Extract the [X, Y] coordinate from the center of the cell holding the provided text.  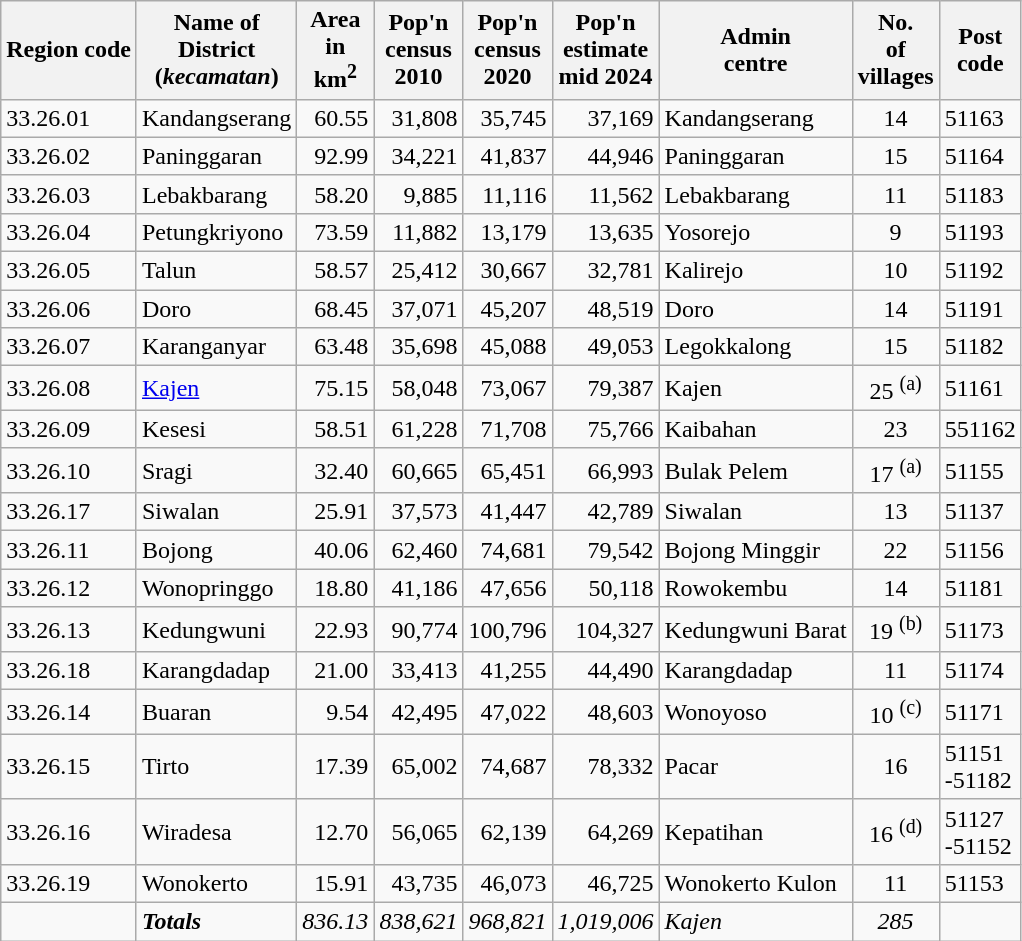
51151-51182 [980, 766]
41,255 [508, 671]
33,413 [418, 671]
25,412 [418, 271]
51173 [980, 630]
Petungkriyono [216, 232]
Karanganyar [216, 347]
51183 [980, 194]
Buaran [216, 712]
73.59 [336, 232]
Pop'nestimatemid 2024 [606, 50]
Region code [69, 50]
Area inkm2 [336, 50]
65,002 [418, 766]
51153 [980, 883]
Pop'ncensus2010 [418, 50]
17.39 [336, 766]
75,766 [606, 429]
78,332 [606, 766]
41,837 [508, 156]
838,621 [418, 921]
33.26.13 [69, 630]
Sragi [216, 470]
33.26.02 [69, 156]
62,460 [418, 550]
75.15 [336, 388]
90,774 [418, 630]
33.26.01 [69, 118]
33.26.04 [69, 232]
836.13 [336, 921]
Kedungwuni [216, 630]
51164 [980, 156]
11,882 [418, 232]
9,885 [418, 194]
Yosorejo [756, 232]
968,821 [508, 921]
33.26.19 [69, 883]
49,053 [606, 347]
44,946 [606, 156]
61,228 [418, 429]
1,019,006 [606, 921]
19 (b) [896, 630]
60,665 [418, 470]
37,169 [606, 118]
Bojong [216, 550]
551162 [980, 429]
33.26.10 [69, 470]
Bojong Minggir [756, 550]
Kesesi [216, 429]
65,451 [508, 470]
13,635 [606, 232]
79,542 [606, 550]
46,725 [606, 883]
25 (a) [896, 388]
51155 [980, 470]
51181 [980, 588]
51191 [980, 309]
Rowokembu [756, 588]
Wiradesa [216, 832]
Legokkalong [756, 347]
56,065 [418, 832]
33.26.15 [69, 766]
33.26.07 [69, 347]
64,269 [606, 832]
Wonokerto Kulon [756, 883]
45,088 [508, 347]
37,573 [418, 512]
40.06 [336, 550]
Pop'ncensus2020 [508, 50]
60.55 [336, 118]
Talun [216, 271]
51163 [980, 118]
33.26.03 [69, 194]
No.ofvillages [896, 50]
9 [896, 232]
43,735 [418, 883]
51127-51152 [980, 832]
285 [896, 921]
68.45 [336, 309]
15.91 [336, 883]
63.48 [336, 347]
Totals [216, 921]
16 (d) [896, 832]
50,118 [606, 588]
22.93 [336, 630]
46,073 [508, 883]
73,067 [508, 388]
104,327 [606, 630]
71,708 [508, 429]
37,071 [418, 309]
Kepatihan [756, 832]
100,796 [508, 630]
Tirto [216, 766]
Name ofDistrict(kecamatan) [216, 50]
51182 [980, 347]
66,993 [606, 470]
22 [896, 550]
58.20 [336, 194]
33.26.16 [69, 832]
Bulak Pelem [756, 470]
17 (a) [896, 470]
41,186 [418, 588]
35,698 [418, 347]
44,490 [606, 671]
16 [896, 766]
32.40 [336, 470]
51174 [980, 671]
11,116 [508, 194]
Postcode [980, 50]
42,789 [606, 512]
33.26.18 [69, 671]
31,808 [418, 118]
21.00 [336, 671]
10 (c) [896, 712]
58.57 [336, 271]
33.26.06 [69, 309]
51193 [980, 232]
Wonoyoso [756, 712]
Admincentre [756, 50]
Wonokerto [216, 883]
58,048 [418, 388]
74,687 [508, 766]
30,667 [508, 271]
10 [896, 271]
51171 [980, 712]
18.80 [336, 588]
48,603 [606, 712]
42,495 [418, 712]
33.26.05 [69, 271]
35,745 [508, 118]
33.26.08 [69, 388]
79,387 [606, 388]
25.91 [336, 512]
34,221 [418, 156]
33.26.09 [69, 429]
33.26.17 [69, 512]
33.26.12 [69, 588]
48,519 [606, 309]
13,179 [508, 232]
62,139 [508, 832]
9.54 [336, 712]
74,681 [508, 550]
12.70 [336, 832]
41,447 [508, 512]
11,562 [606, 194]
33.26.11 [69, 550]
92.99 [336, 156]
51192 [980, 271]
32,781 [606, 271]
45,207 [508, 309]
Kedungwuni Barat [756, 630]
51156 [980, 550]
47,022 [508, 712]
33.26.14 [69, 712]
Wonopringgo [216, 588]
13 [896, 512]
47,656 [508, 588]
23 [896, 429]
Pacar [756, 766]
51137 [980, 512]
Kaibahan [756, 429]
58.51 [336, 429]
Kalirejo [756, 271]
51161 [980, 388]
